Return the (X, Y) coordinate for the center point of the cell that contains the specified text.  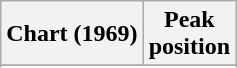
Chart (1969) (72, 34)
Peakposition (189, 34)
